Determine the [x, y] coordinate at the center of the cell enclosing the given text.  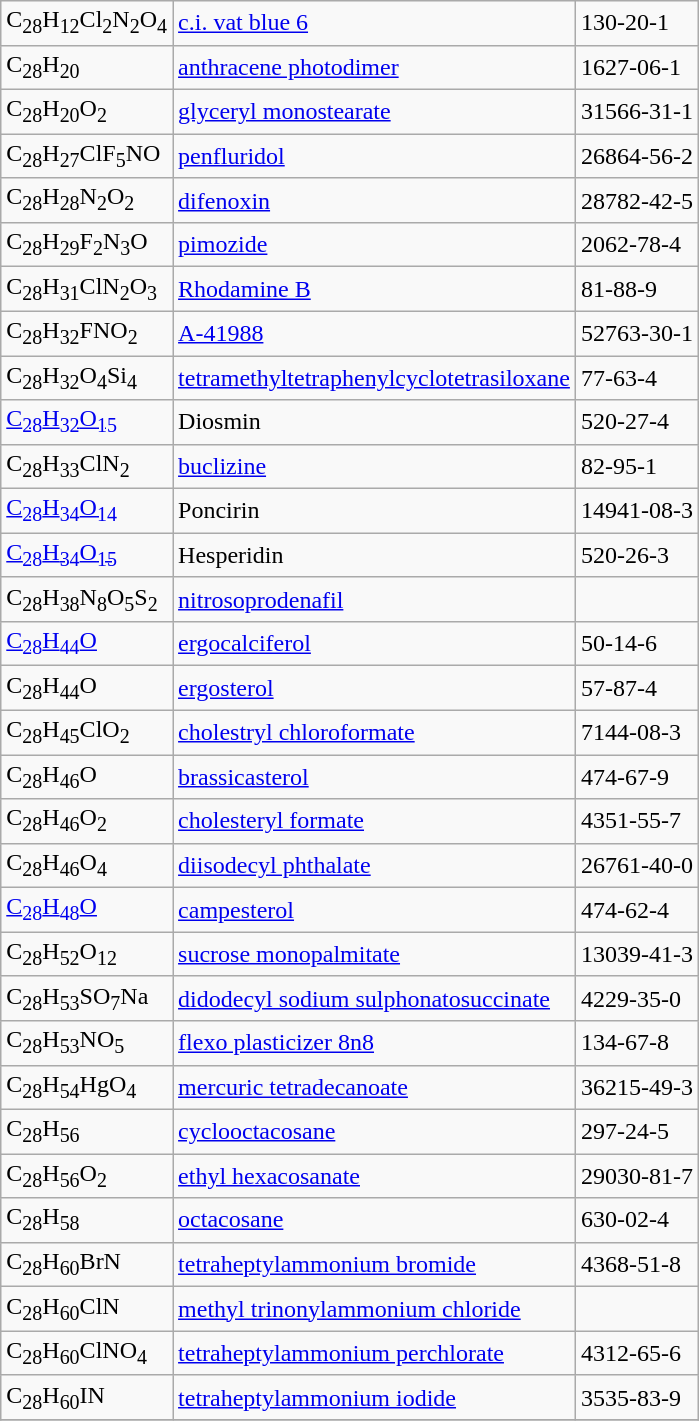
3535-83-9 [636, 1397]
7144-08-3 [636, 732]
13039-41-3 [636, 954]
474-62-4 [636, 910]
ergocalciferol [374, 644]
14941-08-3 [636, 511]
Poncirin [374, 511]
36215-49-3 [636, 1087]
C28H48O [87, 910]
297-24-5 [636, 1131]
26761-40-0 [636, 865]
penfluridol [374, 156]
C28H34O15 [87, 555]
flexo plasticizer 8n8 [374, 1043]
C28H33ClN2 [87, 466]
C28H20O2 [87, 111]
c.i. vat blue 6 [374, 23]
C28H32FNO2 [87, 333]
brassicasterol [374, 777]
C28H46O4 [87, 865]
C28H46O [87, 777]
28782-42-5 [636, 200]
methyl trinonylammonium chloride [374, 1309]
C28H53SO7Na [87, 998]
4229-35-0 [636, 998]
pimozide [374, 244]
Hesperidin [374, 555]
4368-51-8 [636, 1264]
50-14-6 [636, 644]
C28H60ClN [87, 1309]
mercuric tetradecanoate [374, 1087]
2062-78-4 [636, 244]
C28H27ClF5NO [87, 156]
C28H46O2 [87, 821]
C28H60IN [87, 1397]
29030-81-7 [636, 1176]
C28H52O12 [87, 954]
C28H56O2 [87, 1176]
C28H53NO5 [87, 1043]
31566-31-1 [636, 111]
26864-56-2 [636, 156]
tetramethyltetraphenylcyclotetrasiloxane [374, 378]
81-88-9 [636, 289]
C28H56 [87, 1131]
C28H45ClO2 [87, 732]
campesterol [374, 910]
82-95-1 [636, 466]
4351-55-7 [636, 821]
C28H20 [87, 67]
1627-06-1 [636, 67]
C28H38N8O5S2 [87, 599]
57-87-4 [636, 688]
ethyl hexacosanate [374, 1176]
cholesteryl formate [374, 821]
C28H31ClN2O3 [87, 289]
C28H32O4Si4 [87, 378]
buclizine [374, 466]
4312-65-6 [636, 1353]
134-67-8 [636, 1043]
C28H34O14 [87, 511]
C28H29F2N3O [87, 244]
Diosmin [374, 422]
tetraheptylammonium perchlorate [374, 1353]
C28H54HgO4 [87, 1087]
cholestryl chloroformate [374, 732]
C28H12Cl2N2O4 [87, 23]
difenoxin [374, 200]
C28H60ClNO4 [87, 1353]
ergosterol [374, 688]
630-02-4 [636, 1220]
A-41988 [374, 333]
tetraheptylammonium bromide [374, 1264]
anthracene photodimer [374, 67]
52763-30-1 [636, 333]
C28H60BrN [87, 1264]
nitrosoprodenafil [374, 599]
diisodecyl phthalate [374, 865]
C28H32O15 [87, 422]
C28H28N2O2 [87, 200]
sucrose monopalmitate [374, 954]
474-67-9 [636, 777]
octacosane [374, 1220]
130-20-1 [636, 23]
glyceryl monostearate [374, 111]
didodecyl sodium sulphonatosuccinate [374, 998]
520-27-4 [636, 422]
Rhodamine B [374, 289]
cyclooctacosane [374, 1131]
tetraheptylammonium iodide [374, 1397]
77-63-4 [636, 378]
C28H58 [87, 1220]
520-26-3 [636, 555]
